Find where the given text appears and provide that cell's center as (x, y) coordinate. 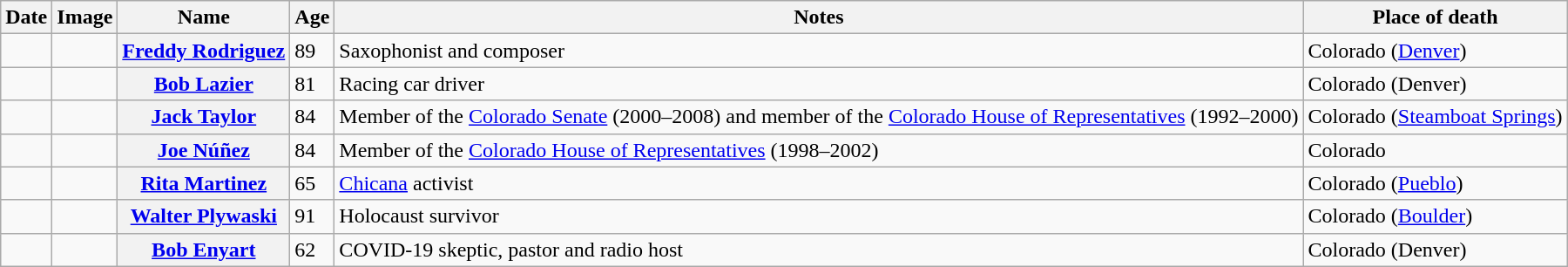
Jack Taylor (204, 117)
COVID-19 skeptic, pastor and radio host (819, 250)
Bob Enyart (204, 250)
Freddy Rodriguez (204, 51)
Bob Lazier (204, 84)
62 (312, 250)
Saxophonist and composer (819, 51)
Joe Núñez (204, 150)
89 (312, 51)
Name (204, 17)
Member of the Colorado House of Representatives (1998–2002) (819, 150)
Date (26, 17)
Notes (819, 17)
Rita Martinez (204, 183)
Colorado (Pueblo) (1436, 183)
Age (312, 17)
Image (85, 17)
Chicana activist (819, 183)
81 (312, 84)
91 (312, 216)
Colorado (Boulder) (1436, 216)
Holocaust survivor (819, 216)
Colorado (Steamboat Springs) (1436, 117)
65 (312, 183)
Member of the Colorado Senate (2000–2008) and member of the Colorado House of Representatives (1992–2000) (819, 117)
Racing car driver (819, 84)
Place of death (1436, 17)
Walter Plywaski (204, 216)
Colorado (1436, 150)
